For the text-containing cell, return its midpoint in (X, Y) coordinate format. 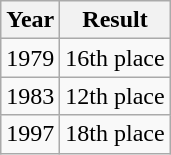
1997 (30, 134)
1979 (30, 58)
12th place (115, 96)
Result (115, 20)
Year (30, 20)
1983 (30, 96)
16th place (115, 58)
18th place (115, 134)
